Locate the cell with the specified text and output its [x, y] center coordinate. 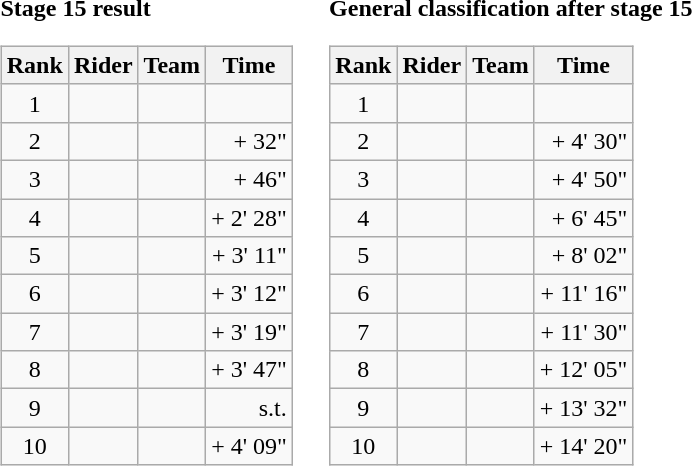
+ 3' 19" [250, 332]
s.t. [250, 408]
+ 32" [250, 141]
+ 4' 09" [250, 446]
+ 14' 20" [584, 446]
+ 13' 32" [584, 408]
+ 6' 45" [584, 217]
+ 11' 16" [584, 294]
+ 2' 28" [250, 217]
+ 46" [250, 179]
+ 3' 47" [250, 370]
+ 3' 12" [250, 294]
+ 4' 30" [584, 141]
+ 3' 11" [250, 256]
+ 8' 02" [584, 256]
+ 12' 05" [584, 370]
+ 4' 50" [584, 179]
+ 11' 30" [584, 332]
